Extract the (X, Y) coordinate from the center of the cell holding the provided text.  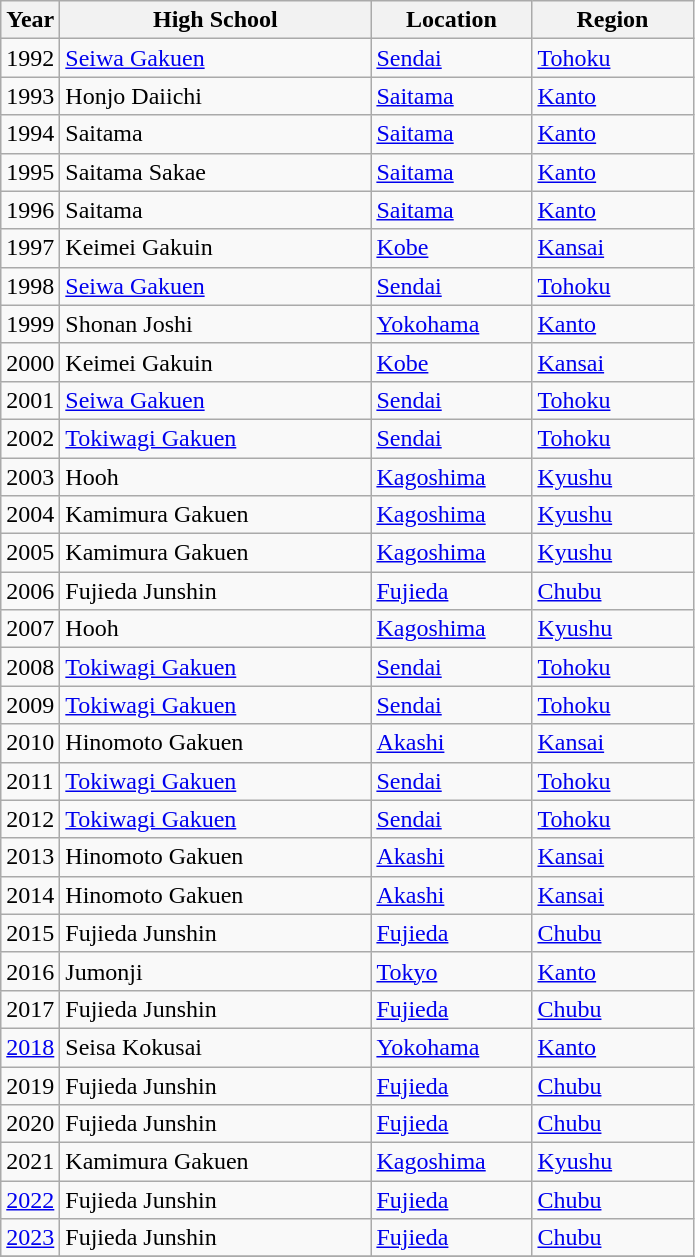
1996 (30, 210)
1998 (30, 286)
1995 (30, 172)
2013 (30, 857)
2011 (30, 781)
2014 (30, 895)
Shonan Joshi (216, 324)
2009 (30, 705)
Jumonji (216, 971)
2020 (30, 1124)
Tokyo (452, 971)
2022 (30, 1200)
Honjo Daiichi (216, 96)
2010 (30, 743)
1999 (30, 324)
High School (216, 20)
2002 (30, 438)
1994 (30, 134)
2023 (30, 1238)
Location (452, 20)
2015 (30, 933)
2019 (30, 1085)
1997 (30, 248)
2008 (30, 667)
2021 (30, 1162)
2000 (30, 362)
2004 (30, 515)
Saitama Sakae (216, 172)
2018 (30, 1047)
Region (612, 20)
1992 (30, 58)
2016 (30, 971)
2003 (30, 477)
1993 (30, 96)
2006 (30, 591)
Year (30, 20)
2001 (30, 400)
2005 (30, 553)
2017 (30, 1009)
Seisa Kokusai (216, 1047)
2012 (30, 819)
2007 (30, 629)
